Output the (X, Y) coordinate of the center of the cell containing the given text.  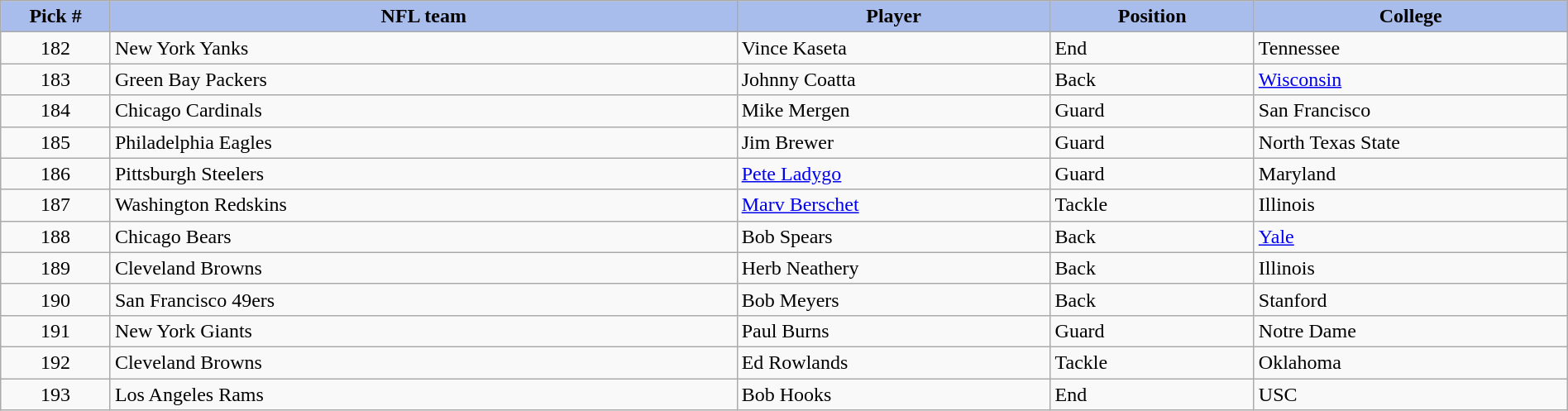
Pittsburgh Steelers (423, 174)
Wisconsin (1411, 79)
Notre Dame (1411, 331)
Washington Redskins (423, 205)
183 (56, 79)
New York Yanks (423, 48)
188 (56, 237)
Chicago Bears (423, 237)
Pick # (56, 17)
Paul Burns (893, 331)
Bob Hooks (893, 394)
Bob Spears (893, 237)
Jim Brewer (893, 142)
Tennessee (1411, 48)
Philadelphia Eagles (423, 142)
185 (56, 142)
Pete Ladygo (893, 174)
187 (56, 205)
Oklahoma (1411, 362)
USC (1411, 394)
Yale (1411, 237)
Vince Kaseta (893, 48)
184 (56, 111)
New York Giants (423, 331)
193 (56, 394)
NFL team (423, 17)
North Texas State (1411, 142)
182 (56, 48)
192 (56, 362)
189 (56, 268)
San Francisco 49ers (423, 299)
Los Angeles Rams (423, 394)
Player (893, 17)
191 (56, 331)
190 (56, 299)
Stanford (1411, 299)
Position (1152, 17)
Marv Berschet (893, 205)
Herb Neathery (893, 268)
Bob Meyers (893, 299)
Green Bay Packers (423, 79)
College (1411, 17)
Johnny Coatta (893, 79)
Chicago Cardinals (423, 111)
Maryland (1411, 174)
Mike Mergen (893, 111)
San Francisco (1411, 111)
Ed Rowlands (893, 362)
186 (56, 174)
